Return the [x, y] coordinate for the center point of the cell that contains the specified text.  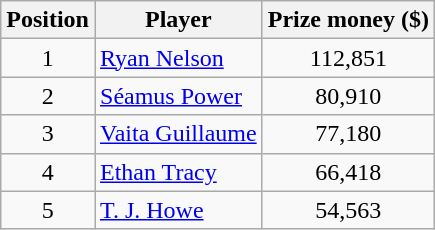
54,563 [348, 210]
5 [48, 210]
112,851 [348, 58]
Prize money ($) [348, 20]
Vaita Guillaume [178, 134]
77,180 [348, 134]
Ethan Tracy [178, 172]
Player [178, 20]
2 [48, 96]
Séamus Power [178, 96]
Position [48, 20]
1 [48, 58]
Ryan Nelson [178, 58]
3 [48, 134]
4 [48, 172]
80,910 [348, 96]
66,418 [348, 172]
T. J. Howe [178, 210]
